From the cell containing the given text, extract its center point as (X, Y) coordinate. 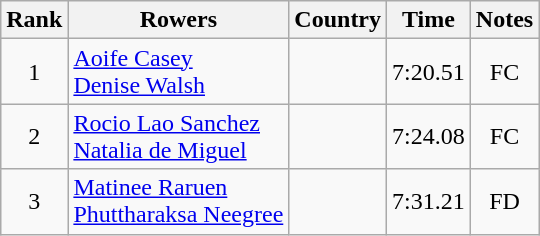
Country (338, 20)
1 (34, 72)
2 (34, 136)
Rocio Lao SanchezNatalia de Miguel (178, 136)
7:20.51 (429, 72)
Time (429, 20)
Aoife CaseyDenise Walsh (178, 72)
Rank (34, 20)
3 (34, 202)
7:24.08 (429, 136)
FD (504, 202)
Notes (504, 20)
Rowers (178, 20)
7:31.21 (429, 202)
Matinee RaruenPhuttharaksa Neegree (178, 202)
